For the text-containing cell, return its midpoint in (x, y) coordinate format. 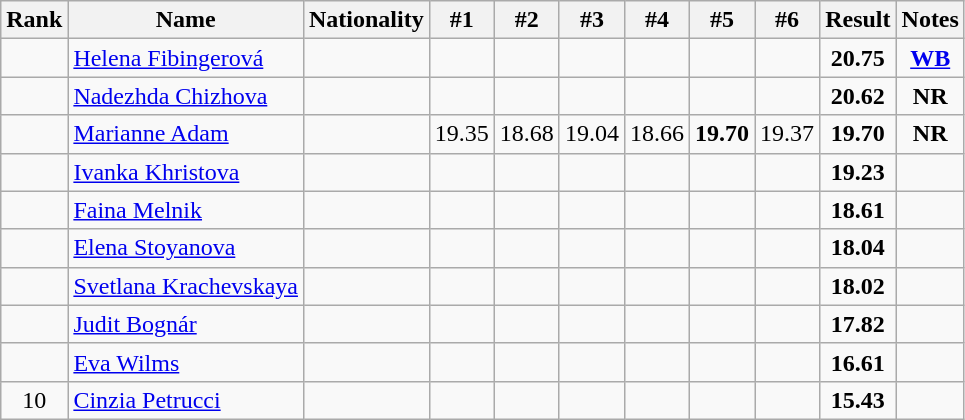
#5 (722, 20)
WB (930, 58)
#3 (592, 20)
Elena Stoyanova (186, 248)
#4 (656, 20)
Result (858, 20)
16.61 (858, 362)
17.82 (858, 324)
Judit Bognár (186, 324)
Nationality (366, 20)
Cinzia Petrucci (186, 400)
Helena Fibingerová (186, 58)
Svetlana Krachevskaya (186, 286)
18.68 (526, 134)
19.23 (858, 172)
19.04 (592, 134)
Rank (34, 20)
18.04 (858, 248)
Name (186, 20)
Notes (930, 20)
Eva Wilms (186, 362)
18.66 (656, 134)
15.43 (858, 400)
10 (34, 400)
19.37 (788, 134)
20.75 (858, 58)
19.35 (462, 134)
Marianne Adam (186, 134)
#1 (462, 20)
#2 (526, 20)
Nadezhda Chizhova (186, 96)
Faina Melnik (186, 210)
Ivanka Khristova (186, 172)
18.02 (858, 286)
#6 (788, 20)
18.61 (858, 210)
20.62 (858, 96)
